Locate the cell with the specified text and output its (X, Y) center coordinate. 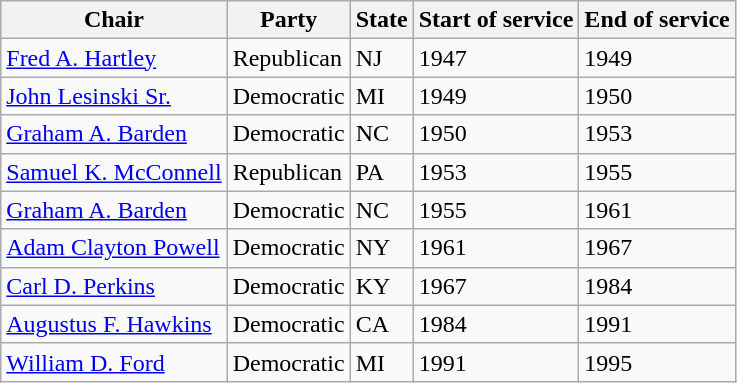
Samuel K. McConnell (114, 172)
1995 (657, 362)
PA (382, 172)
Carl D. Perkins (114, 286)
Start of service (496, 20)
Chair (114, 20)
John Lesinski Sr. (114, 96)
State (382, 20)
KY (382, 286)
End of service (657, 20)
1947 (496, 58)
Fred A. Hartley (114, 58)
CA (382, 324)
William D. Ford (114, 362)
Adam Clayton Powell (114, 248)
Augustus F. Hawkins (114, 324)
Party (288, 20)
NY (382, 248)
NJ (382, 58)
